Find where the given text appears and provide that cell's center as (X, Y) coordinate. 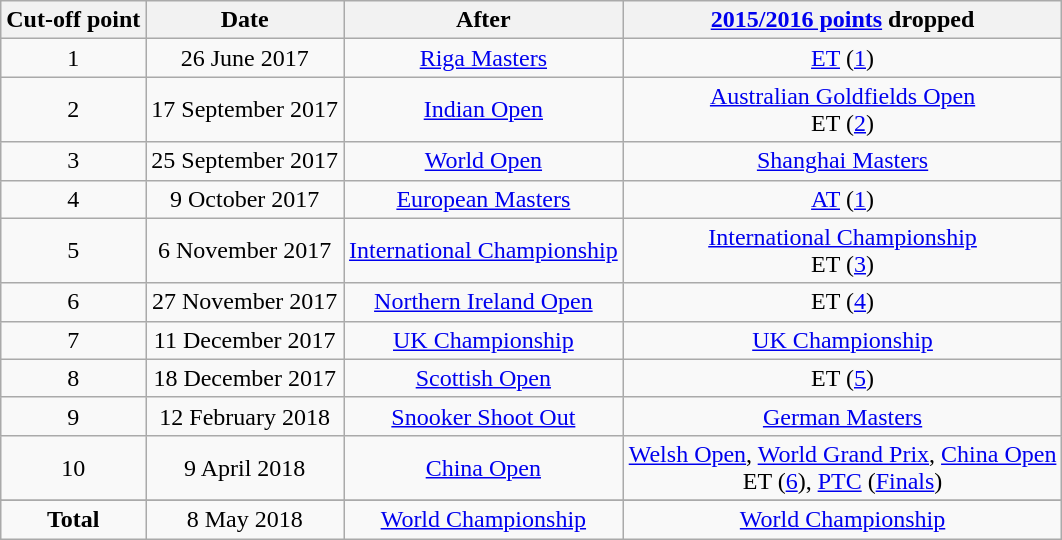
ET (4) (842, 302)
27 November 2017 (245, 302)
12 February 2018 (245, 416)
25 September 2017 (245, 161)
German Masters (842, 416)
International ChampionshipET (3) (842, 250)
2 (74, 110)
8 May 2018 (245, 519)
11 December 2017 (245, 340)
AT (1) (842, 199)
Shanghai Masters (842, 161)
After (484, 20)
9 (74, 416)
18 December 2017 (245, 378)
1 (74, 58)
Indian Open (484, 110)
Cut-off point (74, 20)
8 (74, 378)
World Open (484, 161)
3 (74, 161)
China Open (484, 468)
9 October 2017 (245, 199)
Riga Masters (484, 58)
International Championship (484, 250)
5 (74, 250)
9 April 2018 (245, 468)
ET (5) (842, 378)
2015/2016 points dropped (842, 20)
Date (245, 20)
6 November 2017 (245, 250)
ET (1) (842, 58)
26 June 2017 (245, 58)
Northern Ireland Open (484, 302)
4 (74, 199)
Welsh Open, World Grand Prix, China OpenET (6), PTC (Finals) (842, 468)
10 (74, 468)
Snooker Shoot Out (484, 416)
Scottish Open (484, 378)
Australian Goldfields OpenET (2) (842, 110)
17 September 2017 (245, 110)
Total (74, 519)
European Masters (484, 199)
7 (74, 340)
6 (74, 302)
